Search for the cell housing the specified text and yield its (x, y) center coordinate. 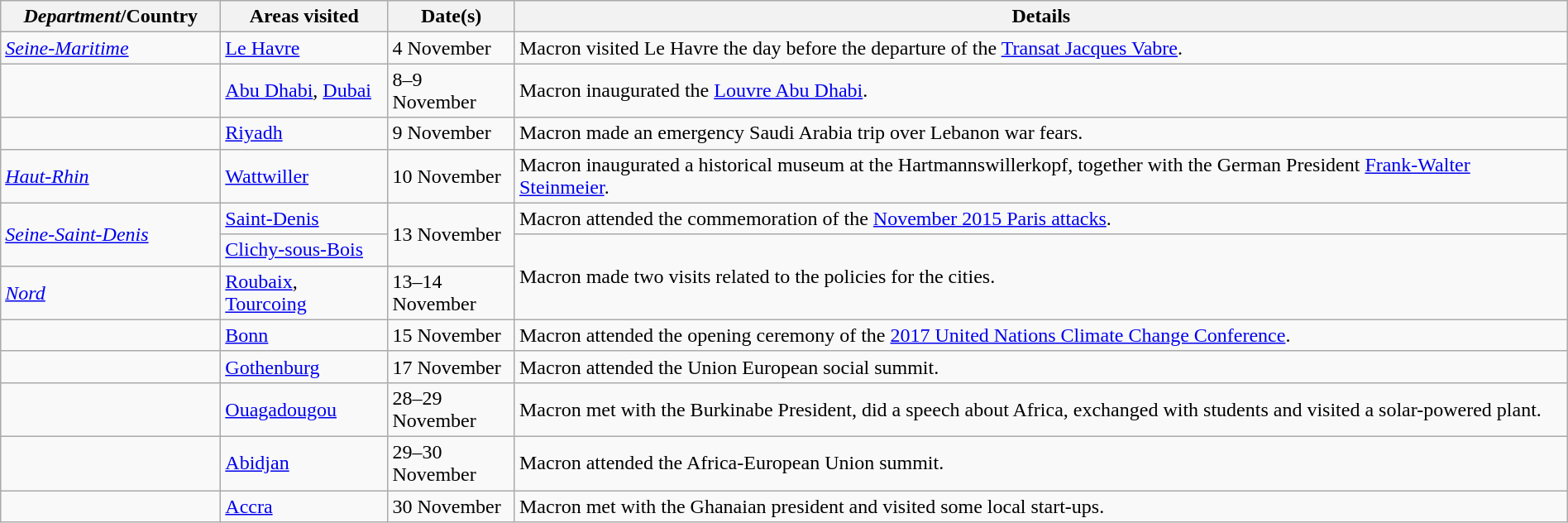
Nord (111, 293)
Details (1040, 17)
Wattwiller (304, 175)
Macron met with the Burkinabe President, did a speech about Africa, exchanged with students and visited a solar-powered plant. (1040, 409)
Macron visited Le Havre the day before the departure of the Transat Jacques Vabre. (1040, 48)
Areas visited (304, 17)
13 November (452, 234)
Ouagadougou (304, 409)
15 November (452, 335)
Macron attended the opening ceremony of the 2017 United Nations Climate Change Conference. (1040, 335)
Saint-Denis (304, 218)
17 November (452, 367)
Macron attended the commemoration of the November 2015 Paris attacks. (1040, 218)
Accra (304, 506)
Gothenburg (304, 367)
4 November (452, 48)
30 November (452, 506)
Riyadh (304, 133)
28–29 November (452, 409)
Bonn (304, 335)
Department/Country (111, 17)
Macron met with the Ghanaian president and visited some local start-ups. (1040, 506)
Macron inaugurated the Louvre Abu Dhabi. (1040, 91)
Haut-Rhin (111, 175)
Abidjan (304, 463)
13–14 November (452, 293)
Macron made two visits related to the policies for the cities. (1040, 276)
Abu Dhabi, Dubai (304, 91)
Seine-Saint-Denis (111, 234)
8–9 November (452, 91)
Seine-Maritime (111, 48)
29–30 November (452, 463)
Macron made an emergency Saudi Arabia trip over Lebanon war fears. (1040, 133)
Clichy-sous-Bois (304, 250)
Macron attended the Africa-European Union summit. (1040, 463)
Macron attended the Union European social summit. (1040, 367)
Le Havre (304, 48)
Roubaix, Tourcoing (304, 293)
10 November (452, 175)
Macron inaugurated a historical museum at the Hartmannswillerkopf, together with the German President Frank-Walter Steinmeier. (1040, 175)
Date(s) (452, 17)
9 November (452, 133)
